Identify which cell holds the provided text, then report its [X, Y] central coordinate. 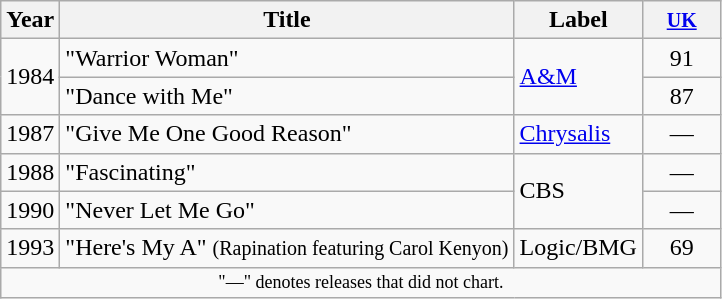
91 [682, 58]
UK [682, 20]
Year [30, 20]
1988 [30, 172]
Logic/BMG [578, 248]
87 [682, 96]
A&M [578, 77]
Label [578, 20]
1984 [30, 77]
"Never Let Me Go" [287, 210]
"—" denotes releases that did not chart. [361, 282]
Chrysalis [578, 134]
"Give Me One Good Reason" [287, 134]
CBS [578, 191]
"Fascinating" [287, 172]
69 [682, 248]
"Dance with Me" [287, 96]
1993 [30, 248]
Title [287, 20]
1990 [30, 210]
"Warrior Woman" [287, 58]
1987 [30, 134]
"Here's My A" (Rapination featuring Carol Kenyon) [287, 248]
